Pinpoint the cell where the given text exists, returning its [X, Y] midpoint coordinate. 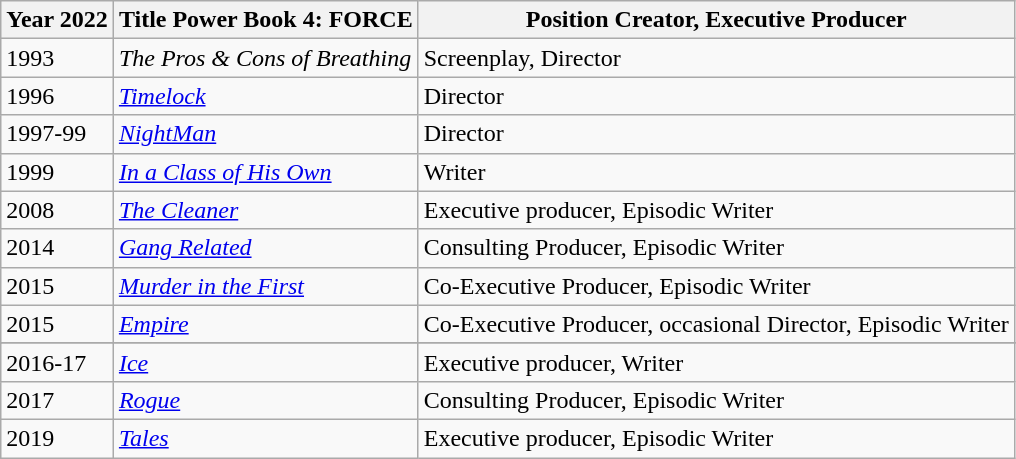
Co-Executive Producer, Episodic Writer [716, 286]
1993 [58, 58]
NightMan [266, 134]
1996 [58, 96]
2014 [58, 248]
1999 [58, 172]
In a Class of His Own [266, 172]
Co-Executive Producer, occasional Director, Episodic Writer [716, 324]
Writer [716, 172]
2008 [58, 210]
1997-99 [58, 134]
Executive producer, Writer [716, 362]
Empire [266, 324]
Year 2022 [58, 20]
The Pros & Cons of Breathing [266, 58]
2019 [58, 438]
2016-17 [58, 362]
Murder in the First [266, 286]
The Cleaner [266, 210]
2017 [58, 400]
Gang Related [266, 248]
Screenplay, Director [716, 58]
Rogue [266, 400]
Position Creator, Executive Producer [716, 20]
Tales [266, 438]
Timelock [266, 96]
Ice [266, 362]
Title Power Book 4: FORCE [266, 20]
